Scan for the cell matching the given text and deliver its [X, Y] coordinate at center. 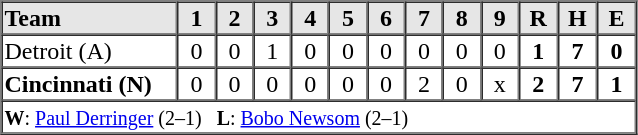
Cincinnati (N) [90, 84]
8 [462, 18]
Detroit (A) [90, 50]
5 [348, 18]
R [538, 18]
W: Paul Derringer (2–1) L: Bobo Newsom (2–1) [319, 116]
E [616, 18]
6 [386, 18]
3 [272, 18]
Team [90, 18]
H [578, 18]
x [500, 84]
4 [310, 18]
9 [500, 18]
